For the text-containing cell, return its midpoint in (x, y) coordinate format. 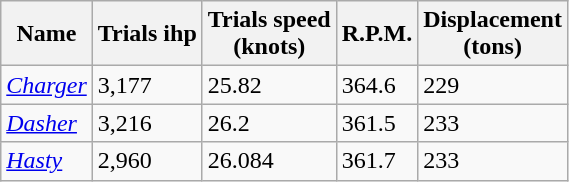
Name (47, 34)
2,960 (147, 161)
Trials ihp (147, 34)
25.82 (269, 85)
361.7 (377, 161)
3,177 (147, 85)
26.084 (269, 161)
Dasher (47, 123)
R.P.M. (377, 34)
3,216 (147, 123)
26.2 (269, 123)
Hasty (47, 161)
Displacement (tons) (493, 34)
Trials speed(knots) (269, 34)
229 (493, 85)
Charger (47, 85)
361.5 (377, 123)
364.6 (377, 85)
